Identify which cell holds the provided text, then report its (X, Y) central coordinate. 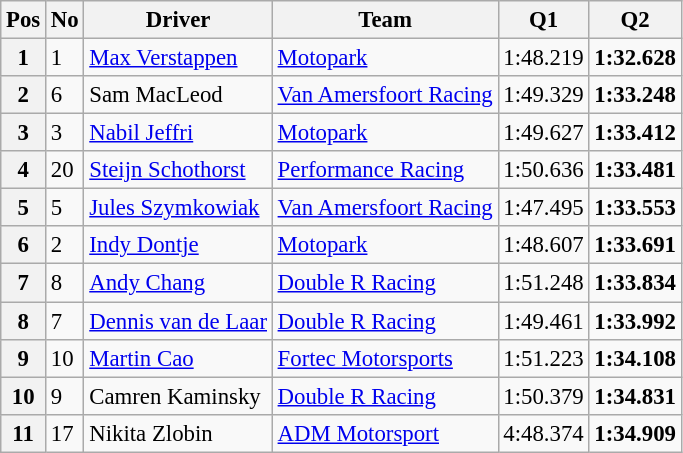
Driver (178, 20)
Sam MacLeod (178, 95)
1:33.834 (635, 283)
Q2 (635, 20)
Q1 (544, 20)
4:48.374 (544, 433)
Nikita Zlobin (178, 433)
Jules Szymkowiak (178, 208)
20 (65, 170)
1:34.108 (635, 358)
1:51.248 (544, 283)
1:49.329 (544, 95)
17 (65, 433)
No (65, 20)
1:34.909 (635, 433)
Camren Kaminsky (178, 396)
4 (24, 170)
Team (385, 20)
Andy Chang (178, 283)
11 (24, 433)
1:33.481 (635, 170)
1:50.636 (544, 170)
1:32.628 (635, 58)
Performance Racing (385, 170)
1:48.219 (544, 58)
1:48.607 (544, 245)
ADM Motorsport (385, 433)
Fortec Motorsports (385, 358)
Nabil Jeffri (178, 133)
1:49.461 (544, 321)
Indy Dontje (178, 245)
Steijn Schothorst (178, 170)
1:33.248 (635, 95)
1:34.831 (635, 396)
1:50.379 (544, 396)
1:49.627 (544, 133)
1:51.223 (544, 358)
1:33.412 (635, 133)
1:47.495 (544, 208)
1:33.691 (635, 245)
1:33.553 (635, 208)
1:33.992 (635, 321)
Pos (24, 20)
Dennis van de Laar (178, 321)
Martin Cao (178, 358)
Max Verstappen (178, 58)
